Search for the cell housing the specified text and yield its [x, y] center coordinate. 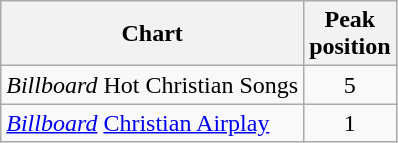
Billboard Hot Christian Songs [152, 85]
5 [350, 85]
1 [350, 123]
Billboard Christian Airplay [152, 123]
Chart [152, 34]
Peakposition [350, 34]
